Return the [X, Y] coordinate for the center point of the cell that contains the specified text.  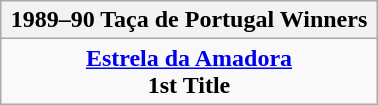
Estrela da Amadora1st Title [189, 72]
1989–90 Taça de Portugal Winners [189, 20]
